From the cell containing the given text, extract its center point as (X, Y) coordinate. 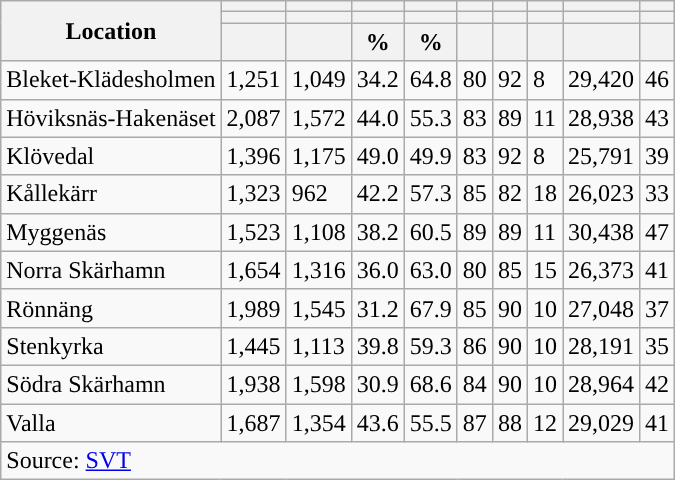
44.0 (378, 118)
1,049 (318, 80)
Kållekärr (111, 194)
47 (658, 232)
1,316 (318, 270)
60.5 (430, 232)
26,023 (602, 194)
59.3 (430, 346)
962 (318, 194)
31.2 (378, 308)
63.0 (430, 270)
1,687 (254, 423)
1,108 (318, 232)
Location (111, 31)
30,438 (602, 232)
Rönnäng (111, 308)
86 (474, 346)
43 (658, 118)
29,420 (602, 80)
1,545 (318, 308)
1,572 (318, 118)
1,323 (254, 194)
29,029 (602, 423)
42.2 (378, 194)
28,938 (602, 118)
1,598 (318, 384)
55.3 (430, 118)
42 (658, 384)
1,354 (318, 423)
55.5 (430, 423)
68.6 (430, 384)
88 (510, 423)
38.2 (378, 232)
1,175 (318, 156)
12 (544, 423)
Bleket-Klädesholmen (111, 80)
Myggenäs (111, 232)
26,373 (602, 270)
27,048 (602, 308)
84 (474, 384)
43.6 (378, 423)
1,523 (254, 232)
Source: SVT (338, 461)
Höviksnäs-Hakenäset (111, 118)
18 (544, 194)
39.8 (378, 346)
1,396 (254, 156)
1,445 (254, 346)
37 (658, 308)
33 (658, 194)
Stenkyrka (111, 346)
64.8 (430, 80)
1,251 (254, 80)
34.2 (378, 80)
39 (658, 156)
1,654 (254, 270)
Klövedal (111, 156)
15 (544, 270)
28,964 (602, 384)
36.0 (378, 270)
87 (474, 423)
Norra Skärhamn (111, 270)
82 (510, 194)
Södra Skärhamn (111, 384)
30.9 (378, 384)
25,791 (602, 156)
49.9 (430, 156)
28,191 (602, 346)
46 (658, 80)
1,989 (254, 308)
35 (658, 346)
Valla (111, 423)
67.9 (430, 308)
2,087 (254, 118)
1,938 (254, 384)
49.0 (378, 156)
1,113 (318, 346)
57.3 (430, 194)
